Return [X, Y] of the center of cell containing provided text 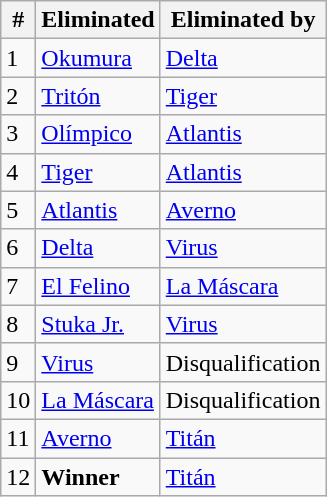
7 [18, 286]
12 [18, 477]
6 [18, 248]
Tritón [98, 96]
4 [18, 172]
1 [18, 58]
3 [18, 134]
El Felino [98, 286]
5 [18, 210]
Olímpico [98, 134]
11 [18, 438]
9 [18, 362]
Eliminated by [243, 20]
8 [18, 324]
2 [18, 96]
Eliminated [98, 20]
Stuka Jr. [98, 324]
Winner [98, 477]
# [18, 20]
Okumura [98, 58]
10 [18, 400]
